Find where the given text appears and provide that cell's center as (x, y) coordinate. 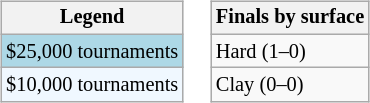
Hard (1–0) (290, 51)
Clay (0–0) (290, 85)
Finals by surface (290, 18)
$25,000 tournaments (92, 51)
$10,000 tournaments (92, 85)
Legend (92, 18)
